Detect which cell encompasses the target text, then output its (X, Y) center coordinate. 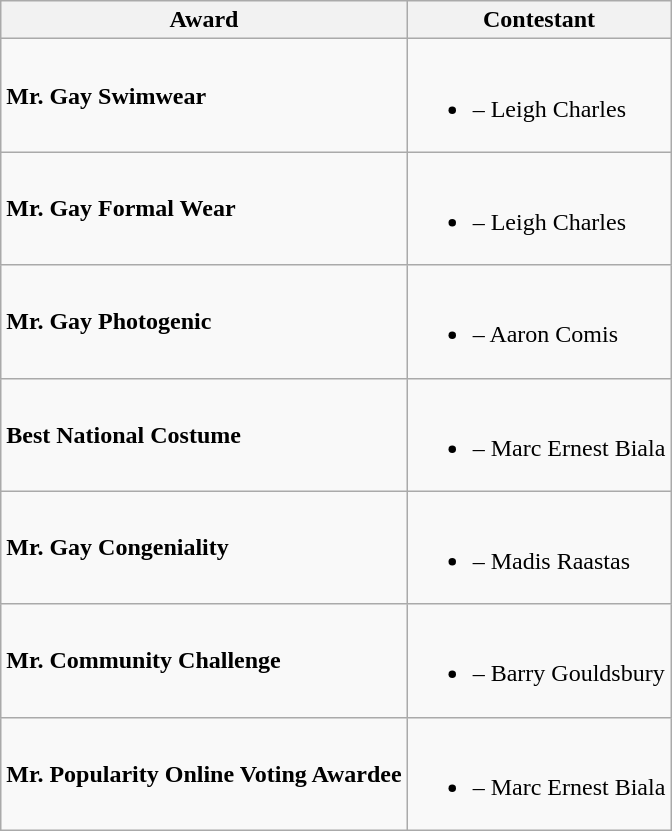
– Aaron Comis (539, 322)
Mr. Gay Congeniality (204, 548)
Best National Costume (204, 434)
Award (204, 20)
Mr. Popularity Online Voting Awardee (204, 774)
– Madis Raastas (539, 548)
Mr. Gay Photogenic (204, 322)
Mr. Gay Swimwear (204, 96)
– Barry Gouldsbury (539, 660)
Mr. Community Challenge (204, 660)
Contestant (539, 20)
Mr. Gay Formal Wear (204, 208)
